Search for the cell housing the specified text and yield its (x, y) center coordinate. 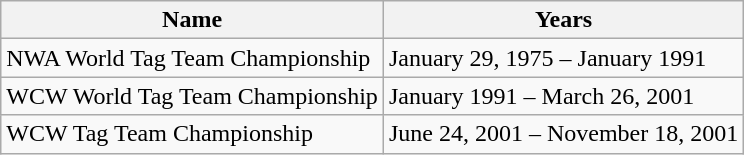
January 29, 1975 – January 1991 (563, 58)
NWA World Tag Team Championship (192, 58)
Name (192, 20)
WCW World Tag Team Championship (192, 96)
June 24, 2001 – November 18, 2001 (563, 134)
WCW Tag Team Championship (192, 134)
January 1991 – March 26, 2001 (563, 96)
Years (563, 20)
